Detect which cell encompasses the target text, then output its [X, Y] center coordinate. 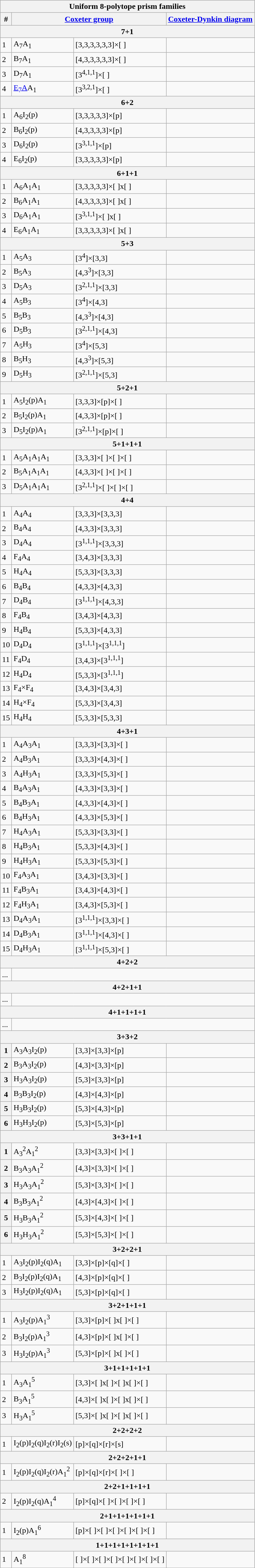
[p]×[ ]×[ ]×[ ]×[ ]×[ ]×[ ] [120, 1531]
[5,3]×[4,3]×[ ]×[ ] [120, 1218]
[4,3]×[3,3]×[ ]×[ ] [120, 1168]
B5B3 [43, 316]
D5A3 [43, 287]
2+2+1+1+1+1 [127, 1487]
[5,3,3]×[5,3]×[ ] [120, 861]
[32,1,1]×[3,3] [120, 287]
F4A3A1 [43, 876]
B5H3 [43, 360]
A4H3A1 [43, 774]
H3A15 [43, 1416]
B4B3A1 [43, 803]
I2(p)I2(q)I2(r)I2(s) [43, 1444]
[ ]×[ ]×[ ]×[ ]×[ ]×[ ]×[ ]×[ ] [120, 1559]
[4,3,3]×[3,3,3] [120, 528]
[4,33]×[5,3] [120, 360]
[4,3]×[p]×[q]×[ ] [120, 1277]
[4,33]×[4,3] [120, 316]
H3H3A12 [43, 1235]
D5I2(p)A1 [43, 430]
[p]×[q]×[ ]×[ ]×[ ]×[ ] [120, 1501]
B4A3A1 [43, 788]
[5,3,3]×[3,3]×[ ] [120, 832]
[32,1,1]×[5,3] [120, 375]
H3I2(p)I2(q)A1 [43, 1292]
[31,1,1]×[3,3]×[ ] [120, 919]
D4A4 [43, 543]
B6I2(p) [43, 130]
A3A3I2(p) [43, 1050]
D4H3A1 [43, 949]
A5I2(p)A1 [43, 401]
B4A4 [43, 528]
A3A15 [43, 1382]
1+1+1+1+1+1+1+1 [127, 1545]
D4B4 [43, 601]
F4B3A1 [43, 890]
H4×F4 [43, 703]
[32,1,1]×[p]×[ ] [120, 430]
[3,3,3]×[5,3]×[ ] [120, 774]
D5B3 [43, 331]
D6I2(p) [43, 145]
B3I2(p)I2(q)A1 [43, 1277]
[34,1,1]×[ ] [120, 74]
A3I2(p)I2(q)A1 [43, 1263]
A5B3 [43, 301]
# [6, 19]
2+2+2+1+1 [127, 1457]
2+2+2+2 [127, 1431]
[4,3,3]×[p]×[ ] [120, 416]
A4A4 [43, 514]
[3,3,3]×[4,3]×[ ] [120, 759]
F4×F4 [43, 689]
[3,3,3]×[p]×[ ] [120, 401]
[3,3]×[ ]x[ ]×[ ]x[ ]×[ ] [120, 1382]
B5A3 [43, 272]
4+3+1 [127, 731]
[4,3]×[3,3]×[p] [120, 1065]
6+2 [127, 102]
B3B3A12 [43, 1201]
B6A1A1 [43, 201]
[3,3]×[p]×[q]×[ ] [120, 1263]
[4,33]×[3,3] [120, 272]
3+1+1+1+1+1 [127, 1368]
H4D4 [43, 674]
H3B3I2(p) [43, 1109]
5+2+1 [127, 388]
H3I2(p)A13 [43, 1353]
H4H4 [43, 718]
A5A3 [43, 257]
F4D4 [43, 659]
[31,1,1]×[4,3,3] [120, 601]
[3,4,3]×[4,3]×[ ] [120, 890]
[5,3]×[5,3]×[p] [120, 1123]
4+2+2 [127, 962]
A6I2(p) [43, 116]
D5H3 [43, 375]
[33,2,1]×[ ] [120, 89]
4+4 [127, 500]
[5,3]×[3,3]×[ ]×[ ] [120, 1185]
D5A1A1A1 [43, 487]
[3,4,3]×[3,3]×[ ] [120, 876]
H3A3A12 [43, 1185]
[5,3]×[ ]x[ ]×[ ]x[ ]×[ ] [120, 1416]
[4,3,3,3,3]×[ ]x[ ] [120, 201]
[3,3]×[p]×[ ]x[ ]×[ ] [120, 1320]
[31,1,1]×[5,3]×[ ] [120, 949]
A6A1A1 [43, 186]
H4A4 [43, 572]
A7A1 [43, 45]
D4A3A1 [43, 919]
[4,3]×[4,3]×[p] [120, 1094]
E6I2(p) [43, 159]
B3A3I2(p) [43, 1065]
A5H3 [43, 345]
6+1+1 [127, 173]
[3,3]×[3,3]×[p] [120, 1050]
[4,3,3,3,3,3]×[ ] [120, 59]
B3A3A12 [43, 1168]
H4A3A1 [43, 832]
[33,1,1]×[p] [120, 145]
[32,1,1]×[ ]×[ ]×[ ] [120, 487]
[3,3,3]×[ ]×[ ]×[ ] [120, 457]
B4B4 [43, 587]
E7AA1 [43, 89]
B3B3I2(p) [43, 1094]
[p]×[q]×[r]×[s] [120, 1444]
2+1+1+1+1+1+1 [127, 1516]
[4,3,3]×[ ]×[ ]×[ ] [120, 472]
[5,3]×[5,3]×[ ]×[ ] [120, 1235]
[5,3]×[4,3]×[p] [120, 1109]
4+1+1+1+1 [127, 1012]
[5,3,3]×[3,4,3] [120, 703]
3+2+2+1 [127, 1249]
I2(p)I2(q)A14 [43, 1501]
[5,3]×[p]×[q]×[ ] [120, 1292]
D6A1A1 [43, 216]
[4,3,3]×[3,3]×[ ] [120, 788]
[32,1,1]×[4,3] [120, 331]
A4A3A1 [43, 745]
Uniform 8-polytope prism families [127, 7]
[31,1,1]×[3,3,3] [120, 543]
[p]×[q]×[r]×[ ]×[ ] [120, 1472]
B3A15 [43, 1399]
I2(p)I2(q)I2(r)A12 [43, 1472]
F4H3A1 [43, 905]
A18 [43, 1559]
I2(p)A16 [43, 1531]
[4,3]×[p]×[ ]x[ ]×[ ] [120, 1336]
[4,3,3,3,3]×[p] [120, 130]
[5,3,3]×[3,3,3] [120, 572]
F4A4 [43, 557]
4+2+1+1 [127, 987]
[31,1,1]×[4,3]×[ ] [120, 934]
[3,3,3]×[3,3,3] [120, 514]
[34]×[3,3] [120, 257]
Coxeter-Dynkin diagram [210, 19]
H3B3A12 [43, 1218]
3+3+1+1 [127, 1137]
[3,4,3]×[5,3]×[ ] [120, 905]
A32A12 [43, 1151]
[3,3,3]×[3,3]×[ ] [120, 745]
H4B4 [43, 630]
B4H3A1 [43, 817]
[3,4,3]×[31,1,1] [120, 659]
[4,3,3]×[5,3]×[ ] [120, 817]
[3,4,3]×[3,3,3] [120, 557]
3+3+2 [127, 1037]
[3,4,3]×[3,4,3] [120, 689]
Coxeter group [89, 19]
D4B3A1 [43, 934]
[31,1,1]×[31,1,1] [120, 645]
[34]×[5,3] [120, 345]
[5,3]×[p]×[ ]x[ ]×[ ] [120, 1353]
[4,3,3]×[4,3]×[ ] [120, 803]
H3H3I2(p) [43, 1123]
[5,3,3]×[4,3,3] [120, 630]
[5,3,3]×[31,1,1] [120, 674]
B5I2(p)A1 [43, 416]
[33,1,1]×[ ]x[ ] [120, 216]
A4B3A1 [43, 759]
H4B3A1 [43, 846]
7+1 [127, 31]
[4,3]×[4,3]×[ ]×[ ] [120, 1201]
[3,3,3,3,3,3]×[ ] [120, 45]
5+3 [127, 244]
D7A1 [43, 74]
B5A1A1A1 [43, 472]
A3I2(p)A13 [43, 1320]
B3I2(p)A13 [43, 1336]
F4B4 [43, 616]
5+1+1+1 [127, 444]
[5,3]×[3,3]×[p] [120, 1080]
B7A1 [43, 59]
E6A1A1 [43, 230]
[3,4,3]×[4,3,3] [120, 616]
[34]×[4,3] [120, 301]
D4D4 [43, 645]
[4,3,3]×[4,3,3] [120, 587]
3+2+1+1+1 [127, 1305]
H3A3I2(p) [43, 1080]
[5,3,3]×[5,3,3] [120, 718]
A5A1A1A1 [43, 457]
[5,3,3]×[4,3]×[ ] [120, 846]
[4,3]×[ ]x[ ]×[ ]x[ ]×[ ] [120, 1399]
[3,3]×[3,3]×[ ]×[ ] [120, 1151]
H4H3A1 [43, 861]
